Return [X, Y] of the center of cell containing provided text 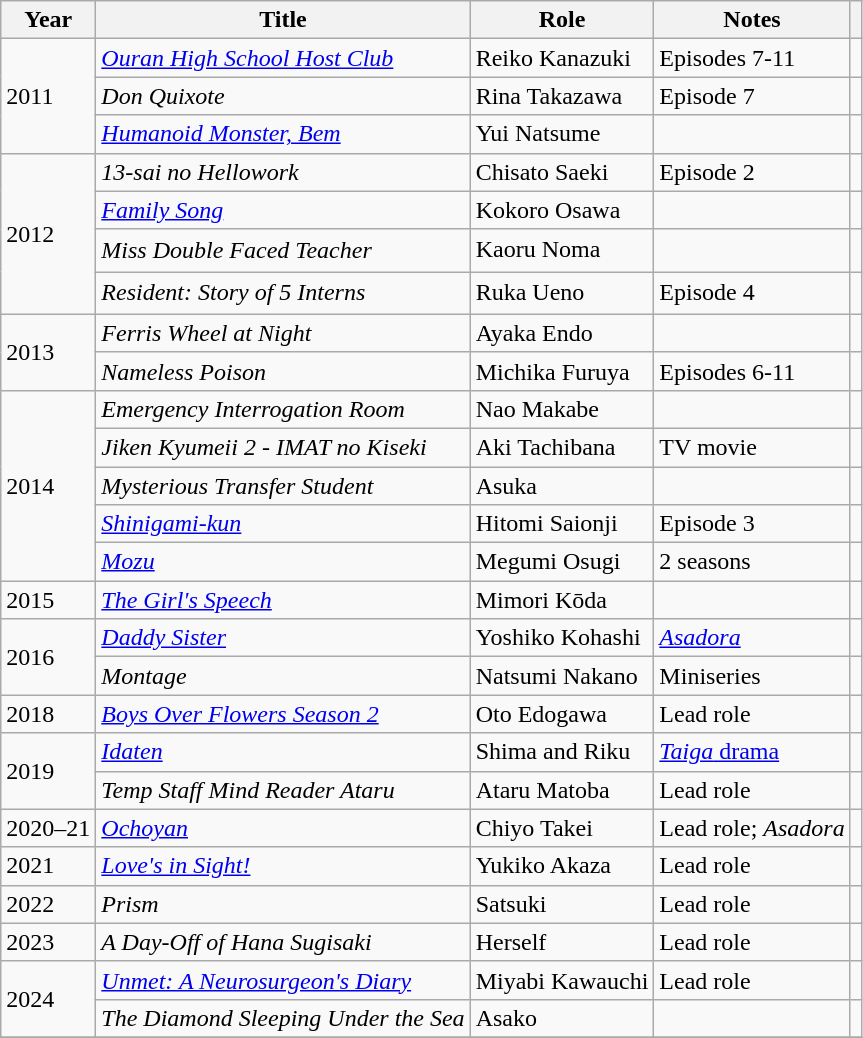
Ayaka Endo [562, 333]
Jiken Kyumeii 2 - IMAT no Kiseki [283, 447]
Kaoru Noma [562, 250]
Asadora [752, 638]
Miniseries [752, 676]
Mimori Kōda [562, 600]
Boys Over Flowers Season 2 [283, 714]
2021 [48, 866]
2013 [48, 352]
Ataru Matoba [562, 790]
A Day-Off of Hana Sugisaki [283, 942]
2016 [48, 657]
2014 [48, 485]
TV movie [752, 447]
Taiga drama [752, 752]
Nao Makabe [562, 409]
Ruka Ueno [562, 294]
Yoshiko Kohashi [562, 638]
Herself [562, 942]
Temp Staff Mind Reader Ataru [283, 790]
Resident: Story of 5 Interns [283, 294]
2020–21 [48, 828]
Episode 7 [752, 96]
The Girl's Speech [283, 600]
2023 [48, 942]
Aki Tachibana [562, 447]
Love's in Sight! [283, 866]
2015 [48, 600]
Reiko Kanazuki [562, 58]
Miss Double Faced Teacher [283, 250]
Chisato Saeki [562, 172]
Unmet: A Neurosurgeon's Diary [283, 980]
Ochoyan [283, 828]
2018 [48, 714]
2022 [48, 904]
13-sai no Hellowork [283, 172]
Prism [283, 904]
2024 [48, 999]
Don Quixote [283, 96]
Kokoro Osawa [562, 210]
Montage [283, 676]
Title [283, 20]
Episode 3 [752, 524]
Humanoid Monster, Bem [283, 134]
Miyabi Kawauchi [562, 980]
Michika Furuya [562, 371]
Episode 2 [752, 172]
Emergency Interrogation Room [283, 409]
Rina Takazawa [562, 96]
Mozu [283, 562]
Yukiko Akaza [562, 866]
Hitomi Saionji [562, 524]
Megumi Osugi [562, 562]
Asako [562, 1018]
Family Song [283, 210]
Natsumi Nakano [562, 676]
Chiyo Takei [562, 828]
2019 [48, 771]
Mysterious Transfer Student [283, 485]
Ferris Wheel at Night [283, 333]
Shinigami-kun [283, 524]
Idaten [283, 752]
Oto Edogawa [562, 714]
Daddy Sister [283, 638]
2011 [48, 96]
Nameless Poison [283, 371]
Notes [752, 20]
2 seasons [752, 562]
Yui Natsume [562, 134]
Satsuki [562, 904]
Shima and Riku [562, 752]
Year [48, 20]
Episodes 6-11 [752, 371]
Episodes 7-11 [752, 58]
Asuka [562, 485]
2012 [48, 234]
Role [562, 20]
The Diamond Sleeping Under the Sea [283, 1018]
Lead role; Asadora [752, 828]
Episode 4 [752, 294]
Ouran High School Host Club [283, 58]
